Pinpoint the cell where the given text exists, returning its (x, y) midpoint coordinate. 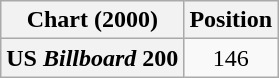
US Billboard 200 (92, 58)
Position (231, 20)
146 (231, 58)
Chart (2000) (92, 20)
